Locate the cell with the specified text and output its [x, y] center coordinate. 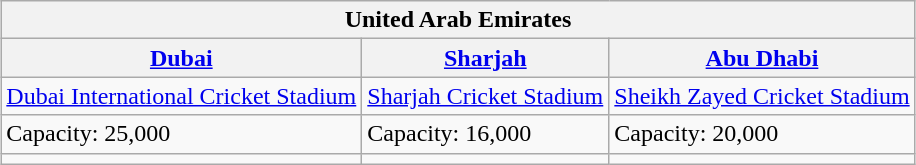
Sheikh Zayed Cricket Stadium [762, 96]
United Arab Emirates [458, 20]
Sharjah Cricket Stadium [486, 96]
Abu Dhabi [762, 58]
Capacity: 16,000 [486, 134]
Sharjah [486, 58]
Dubai International Cricket Stadium [182, 96]
Dubai [182, 58]
Capacity: 20,000 [762, 134]
Capacity: 25,000 [182, 134]
